Search for the cell housing the specified text and yield its [X, Y] center coordinate. 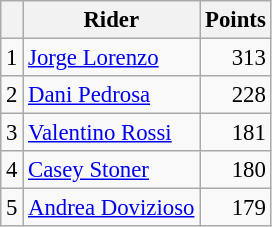
Casey Stoner [112, 170]
5 [12, 208]
2 [12, 95]
Rider [112, 20]
228 [236, 95]
313 [236, 58]
179 [236, 208]
180 [236, 170]
3 [12, 133]
Jorge Lorenzo [112, 58]
1 [12, 58]
181 [236, 133]
Points [236, 20]
4 [12, 170]
Andrea Dovizioso [112, 208]
Valentino Rossi [112, 133]
Dani Pedrosa [112, 95]
